From the cell containing the given text, extract its center point as [x, y] coordinate. 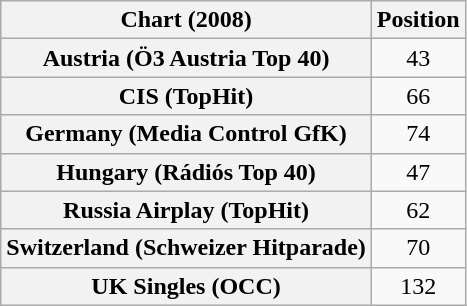
66 [418, 96]
Hungary (Rádiós Top 40) [186, 172]
132 [418, 286]
47 [418, 172]
CIS (TopHit) [186, 96]
Russia Airplay (TopHit) [186, 210]
62 [418, 210]
Austria (Ö3 Austria Top 40) [186, 58]
Switzerland (Schweizer Hitparade) [186, 248]
Chart (2008) [186, 20]
Position [418, 20]
70 [418, 248]
74 [418, 134]
UK Singles (OCC) [186, 286]
43 [418, 58]
Germany (Media Control GfK) [186, 134]
